Provide the [x, y] coordinate of the cell's center where the given text is located.  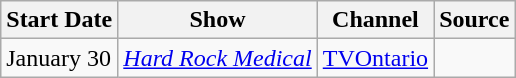
Show [218, 20]
Start Date [60, 20]
Channel [375, 20]
TVOntario [375, 58]
Source [474, 20]
Hard Rock Medical [218, 58]
January 30 [60, 58]
